Find where the given text appears and provide that cell's center as (x, y) coordinate. 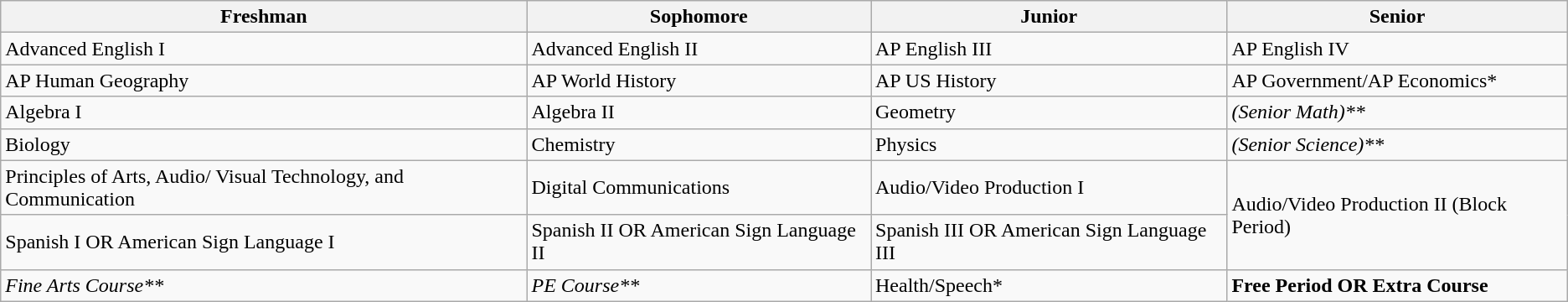
Audio/Video Production I (1049, 188)
(Senior Math)** (1397, 112)
(Senior Science)** (1397, 144)
Advanced English I (264, 49)
Senior (1397, 17)
Spanish I OR American Sign Language I (264, 242)
Freshman (264, 17)
Physics (1049, 144)
Health/Speech* (1049, 285)
Spanish III OR American Sign Language III (1049, 242)
Geometry (1049, 112)
Spanish II OR American Sign Language II (699, 242)
Chemistry (699, 144)
Digital Communications (699, 188)
Junior (1049, 17)
Algebra II (699, 112)
Advanced English II (699, 49)
Fine Arts Course** (264, 285)
Principles of Arts, Audio/ Visual Technology, and Communication (264, 188)
PE Course** (699, 285)
AP English III (1049, 49)
AP World History (699, 81)
AP Government/AP Economics* (1397, 81)
Biology (264, 144)
Algebra I (264, 112)
AP Human Geography (264, 81)
AP US History (1049, 81)
Audio/Video Production II (Block Period) (1397, 215)
Sophomore (699, 17)
Free Period OR Extra Course (1397, 285)
AP English IV (1397, 49)
